Determine the [X, Y] coordinate at the center of the cell enclosing the given text.  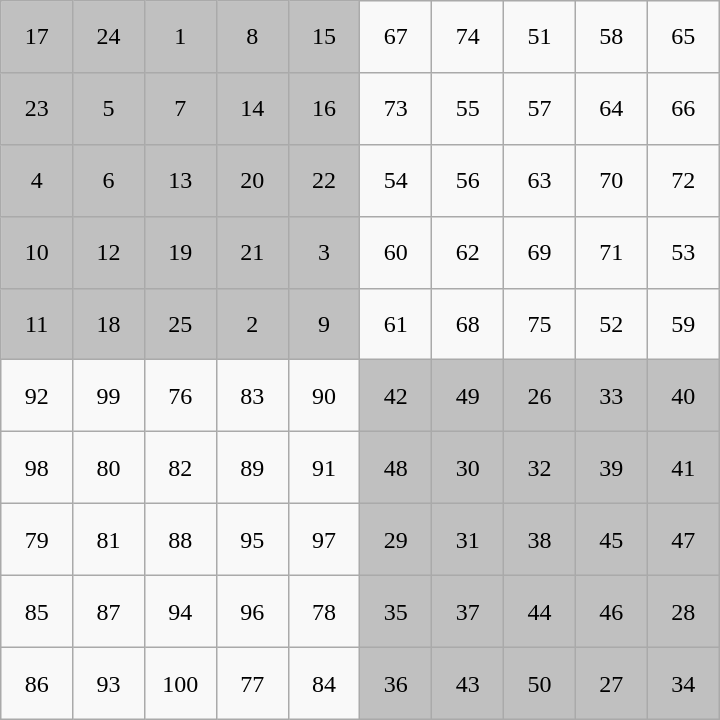
40 [683, 396]
1 [180, 37]
41 [683, 468]
35 [396, 611]
67 [396, 37]
59 [683, 324]
83 [252, 396]
5 [109, 109]
77 [252, 683]
8 [252, 37]
64 [611, 109]
62 [468, 252]
36 [396, 683]
24 [109, 37]
18 [109, 324]
69 [540, 252]
28 [683, 611]
96 [252, 611]
71 [611, 252]
15 [324, 37]
58 [611, 37]
47 [683, 540]
42 [396, 396]
91 [324, 468]
85 [37, 611]
57 [540, 109]
79 [37, 540]
31 [468, 540]
2 [252, 324]
30 [468, 468]
81 [109, 540]
80 [109, 468]
3 [324, 252]
27 [611, 683]
21 [252, 252]
51 [540, 37]
94 [180, 611]
74 [468, 37]
68 [468, 324]
70 [611, 180]
11 [37, 324]
72 [683, 180]
29 [396, 540]
84 [324, 683]
92 [37, 396]
88 [180, 540]
46 [611, 611]
86 [37, 683]
60 [396, 252]
82 [180, 468]
6 [109, 180]
17 [37, 37]
49 [468, 396]
7 [180, 109]
63 [540, 180]
37 [468, 611]
95 [252, 540]
48 [396, 468]
34 [683, 683]
9 [324, 324]
93 [109, 683]
61 [396, 324]
13 [180, 180]
38 [540, 540]
53 [683, 252]
50 [540, 683]
52 [611, 324]
25 [180, 324]
66 [683, 109]
14 [252, 109]
78 [324, 611]
73 [396, 109]
56 [468, 180]
10 [37, 252]
54 [396, 180]
65 [683, 37]
33 [611, 396]
19 [180, 252]
43 [468, 683]
20 [252, 180]
98 [37, 468]
100 [180, 683]
44 [540, 611]
76 [180, 396]
45 [611, 540]
22 [324, 180]
87 [109, 611]
75 [540, 324]
32 [540, 468]
16 [324, 109]
12 [109, 252]
55 [468, 109]
39 [611, 468]
89 [252, 468]
26 [540, 396]
90 [324, 396]
97 [324, 540]
23 [37, 109]
4 [37, 180]
99 [109, 396]
